Scan for the cell matching the given text and deliver its [x, y] coordinate at center. 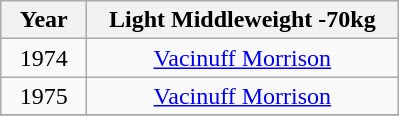
1974 [44, 58]
1975 [44, 96]
Light Middleweight -70kg [242, 20]
Year [44, 20]
